Find where the given text appears and provide that cell's center as (x, y) coordinate. 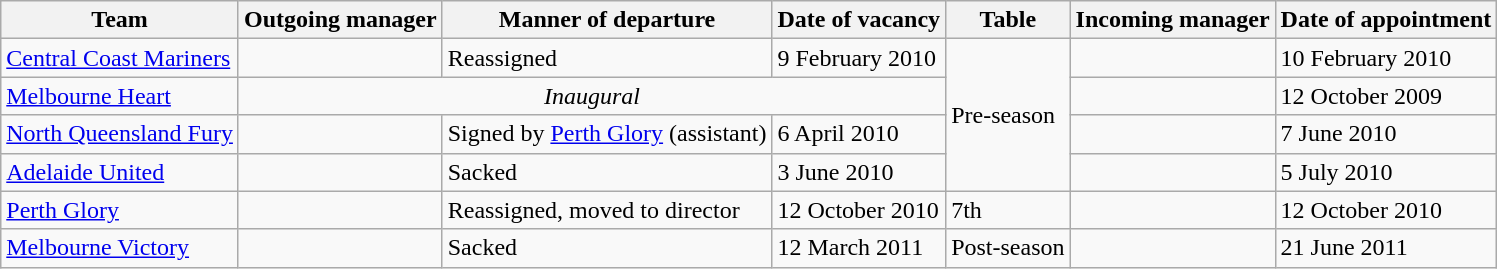
Team (120, 20)
9 February 2010 (859, 58)
10 February 2010 (1386, 58)
Inaugural (592, 96)
Perth Glory (120, 210)
6 April 2010 (859, 134)
Central Coast Mariners (120, 58)
Manner of departure (607, 20)
5 July 2010 (1386, 172)
Adelaide United (120, 172)
Pre-season (1008, 115)
Melbourne Heart (120, 96)
North Queensland Fury (120, 134)
Table (1008, 20)
7 June 2010 (1386, 134)
3 June 2010 (859, 172)
12 March 2011 (859, 248)
21 June 2011 (1386, 248)
7th (1008, 210)
Reassigned, moved to director (607, 210)
Incoming manager (1172, 20)
Outgoing manager (340, 20)
Melbourne Victory (120, 248)
Signed by Perth Glory (assistant) (607, 134)
12 October 2009 (1386, 96)
Date of appointment (1386, 20)
Reassigned (607, 58)
Date of vacancy (859, 20)
Post-season (1008, 248)
